For the text-containing cell, return its midpoint in (x, y) coordinate format. 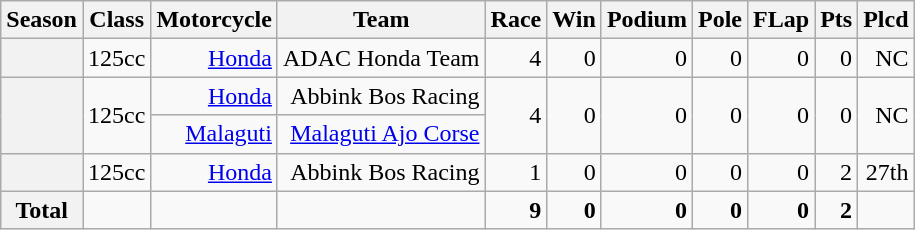
Pts (836, 20)
Malaguti (214, 134)
Malaguti Ajo Corse (381, 134)
1 (516, 172)
Team (381, 20)
Pole (720, 20)
27th (886, 172)
Win (574, 20)
ADAC Honda Team (381, 58)
9 (516, 210)
Plcd (886, 20)
Race (516, 20)
Season (42, 20)
FLap (782, 20)
Total (42, 210)
Podium (646, 20)
Motorcycle (214, 20)
Class (116, 20)
